Locate the cell with the specified text and output its (X, Y) center coordinate. 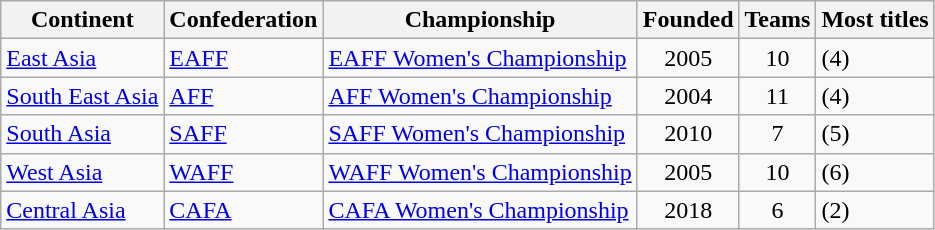
AFF Women's Championship (480, 96)
CAFA Women's Championship (480, 210)
7 (778, 134)
11 (778, 96)
6 (778, 210)
WAFF (244, 172)
Confederation (244, 20)
Founded (688, 20)
(5) (875, 134)
AFF (244, 96)
South Asia (82, 134)
Continent (82, 20)
(6) (875, 172)
SAFF (244, 134)
2004 (688, 96)
2018 (688, 210)
Teams (778, 20)
East Asia (82, 58)
Central Asia (82, 210)
South East Asia (82, 96)
SAFF Women's Championship (480, 134)
West Asia (82, 172)
Most titles (875, 20)
2010 (688, 134)
WAFF Women's Championship (480, 172)
EAFF (244, 58)
(2) (875, 210)
Championship (480, 20)
CAFA (244, 210)
EAFF Women's Championship (480, 58)
